Extract the (x, y) coordinate from the center of the cell holding the provided text.  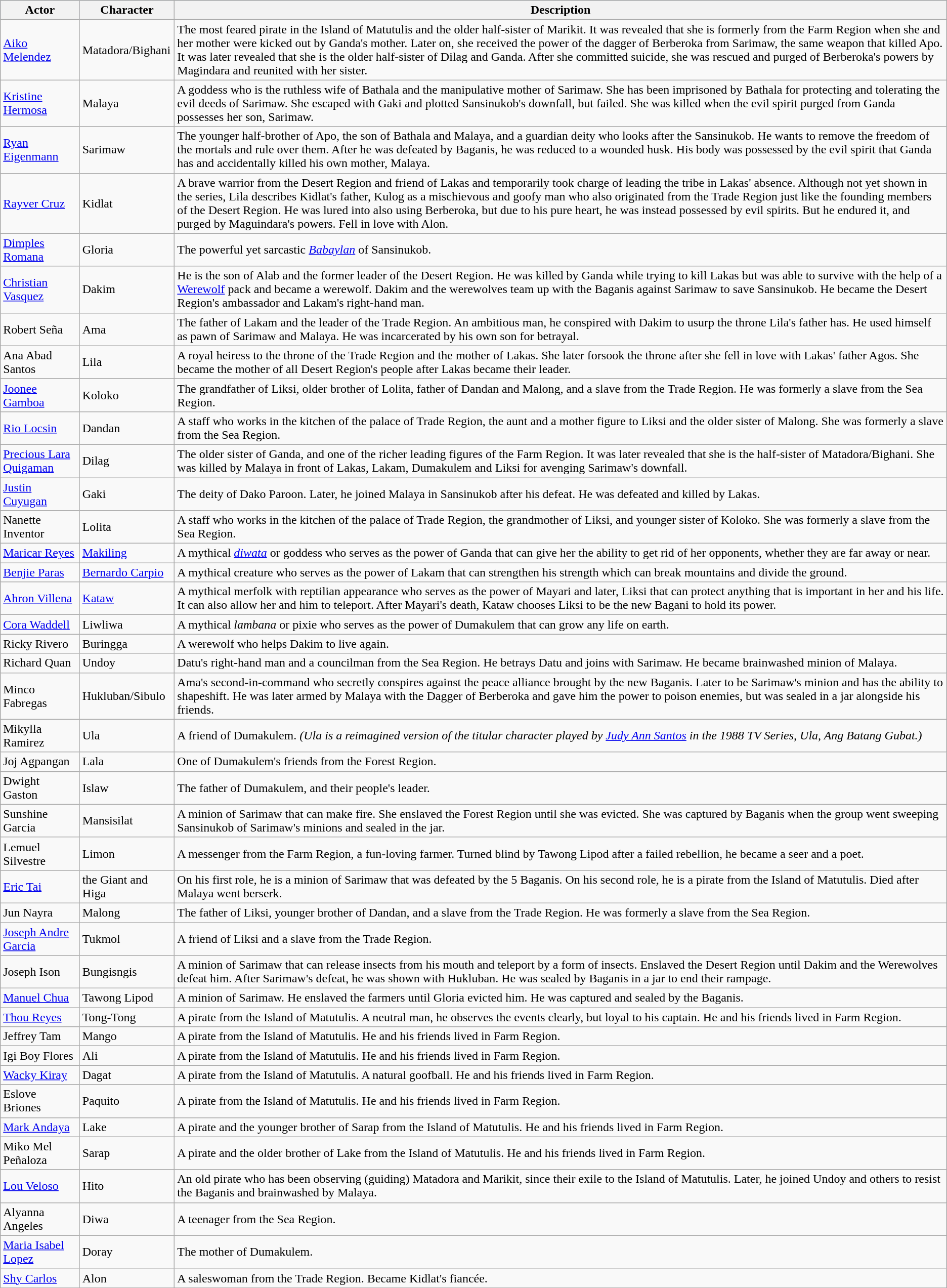
Benjie Paras (40, 572)
The powerful yet sarcastic Babaylan of Sansinukob. (561, 250)
Hito (127, 1186)
Doray (127, 1252)
Maricar Reyes (40, 553)
Aiko Melendez (40, 50)
Ama (127, 329)
Lila (127, 362)
Jeffrey Tam (40, 1036)
Gloria (127, 250)
Lolita (127, 527)
Ricky Rivero (40, 644)
The father of Dumakulem, and their people's leader. (561, 787)
Ana Abad Santos (40, 362)
Dagat (127, 1075)
Diwa (127, 1219)
Malaya (127, 103)
Dandan (127, 428)
Ula (127, 736)
Dimples Romana (40, 250)
Actor (40, 10)
A friend of Dumakulem. (Ula is a reimagined version of the titular character played by Judy Ann Santos in the 1988 TV Series, Ula, Ang Batang Gubat.) (561, 736)
Ryan Eigenmann (40, 150)
Liwliwa (127, 625)
A messenger from the Farm Region, a fun-loving farmer. Turned blind by Tawong Lipod after a failed rebellion, he became a seer and a poet. (561, 853)
Lou Veloso (40, 1186)
A teenager from the Sea Region. (561, 1219)
Limon (127, 853)
A pirate from the Island of Matutulis. A natural goofball. He and his friends lived in Farm Region. (561, 1075)
Mansisilat (127, 821)
Bungisngis (127, 972)
Thou Reyes (40, 1017)
Dwight Gaston (40, 787)
Matadora/Bighani (127, 50)
A werewolf who helps Dakim to live again. (561, 644)
Bernardo Carpio (127, 572)
Igi Boy Flores (40, 1056)
Makiling (127, 553)
A saleswoman from the Trade Region. Became Kidlat's fiancée. (561, 1278)
Rio Locsin (40, 428)
Ali (127, 1056)
Lake (127, 1127)
The father of Liksi, younger brother of Dandan, and a slave from the Trade Region. He was formerly a slave from the Sea Region. (561, 912)
Hukluban/Sibulo (127, 696)
Tukmol (127, 938)
Lala (127, 762)
Gaki (127, 494)
Malong (127, 912)
Maria Isabel Lopez (40, 1252)
The deity of Dako Paroon. Later, he joined Malaya in Sansinukob after his defeat. He was defeated and killed by Lakas. (561, 494)
Shy Carlos (40, 1278)
Wacky Kiray (40, 1075)
Tong-Tong (127, 1017)
Robert Seña (40, 329)
Joseph Andre Garcia (40, 938)
Islaw (127, 787)
Minco Fabregas (40, 696)
Christian Vasquez (40, 289)
Sunshine Garcia (40, 821)
Mango (127, 1036)
Kristine Hermosa (40, 103)
the Giant and Higa (127, 887)
Manuel Chua (40, 998)
Dilag (127, 461)
Dakim (127, 289)
Datu's right-hand man and a councilman from the Sea Region. He betrays Datu and joins with Sarimaw. He became brainwashed minion of Malaya. (561, 663)
Lemuel Silvestre (40, 853)
Alon (127, 1278)
Sarimaw (127, 150)
A friend of Liksi and a slave from the Trade Region. (561, 938)
Precious Lara Quigaman (40, 461)
Cora Waddell (40, 625)
Joonee Gamboa (40, 395)
Ahron Villena (40, 598)
Nanette Inventor (40, 527)
Richard Quan (40, 663)
Kidlat (127, 203)
Eric Tai (40, 887)
Koloko (127, 395)
Mikylla Ramirez (40, 736)
Joj Agpangan (40, 762)
A pirate and the older brother of Lake from the Island of Matutulis. He and his friends lived in Farm Region. (561, 1153)
Joseph Ison (40, 972)
A pirate and the younger brother of Sarap from the Island of Matutulis. He and his friends lived in Farm Region. (561, 1127)
Eslove Briones (40, 1101)
Tawong Lipod (127, 998)
Paquito (127, 1101)
Rayver Cruz (40, 203)
The mother of Dumakulem. (561, 1252)
Alyanna Angeles (40, 1219)
Justin Cuyugan (40, 494)
Character (127, 10)
Jun Nayra (40, 912)
Kataw (127, 598)
A mythical creature who serves as the power of Lakam that can strengthen his strength which can break mountains and divide the ground. (561, 572)
Buringga (127, 644)
Undoy (127, 663)
One of Dumakulem's friends from the Forest Region. (561, 762)
A mythical lambana or pixie who serves as the power of Dumakulem that can grow any life on earth. (561, 625)
Sarap (127, 1153)
A minion of Sarimaw. He enslaved the farmers until Gloria evicted him. He was captured and sealed by the Baganis. (561, 998)
Mark Andaya (40, 1127)
Description (561, 10)
Miko Mel Peñaloza (40, 1153)
